Identify which cell holds the provided text, then report its (x, y) central coordinate. 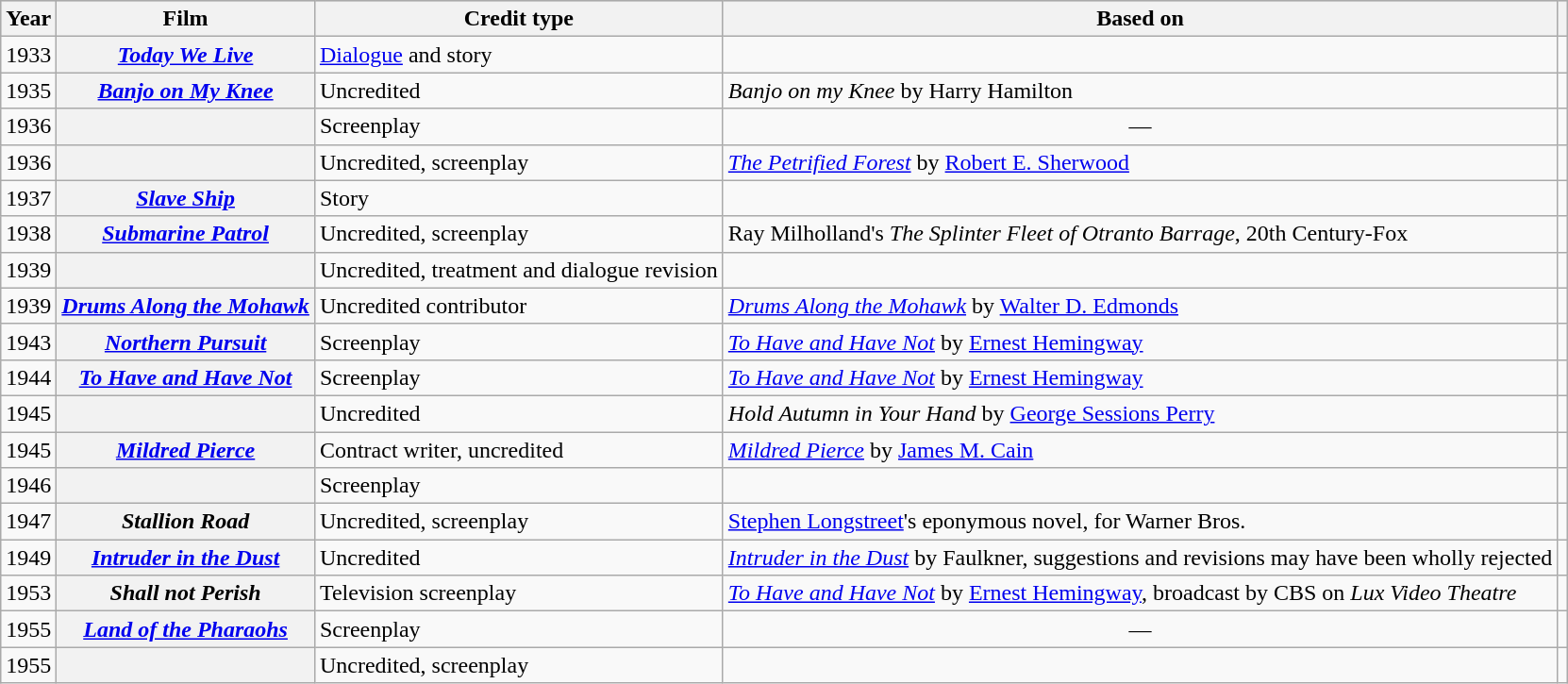
Stallion Road (186, 522)
Uncredited contributor (519, 306)
Television screenplay (519, 593)
Drums Along the Mohawk by Walter D. Edmonds (1140, 306)
Intruder in the Dust (186, 558)
Banjo on My Knee (186, 91)
Dialogue and story (519, 55)
Ray Milholland's The Splinter Fleet of Otranto Barrage, 20th Century-Fox (1140, 234)
1933 (28, 55)
Uncredited, treatment and dialogue revision (519, 270)
Contract writer, uncredited (519, 450)
Submarine Patrol (186, 234)
Film (186, 19)
Hold Autumn in Your Hand by George Sessions Perry (1140, 413)
Slave Ship (186, 198)
Mildred Pierce by James M. Cain (1140, 450)
Banjo on my Knee by Harry Hamilton (1140, 91)
1938 (28, 234)
To Have and Have Not (186, 377)
Story (519, 198)
Shall not Perish (186, 593)
Credit type (519, 19)
Mildred Pierce (186, 450)
1943 (28, 342)
1937 (28, 198)
Today We Live (186, 55)
1935 (28, 91)
1953 (28, 593)
Year (28, 19)
Based on (1140, 19)
Stephen Longstreet's eponymous novel, for Warner Bros. (1140, 522)
Land of the Pharaohs (186, 629)
Northern Pursuit (186, 342)
Drums Along the Mohawk (186, 306)
1946 (28, 486)
1949 (28, 558)
The Petrified Forest by Robert E. Sherwood (1140, 162)
To Have and Have Not by Ernest Hemingway, broadcast by CBS on Lux Video Theatre (1140, 593)
Intruder in the Dust by Faulkner, suggestions and revisions may have been wholly rejected (1140, 558)
1947 (28, 522)
1944 (28, 377)
